Provide the (x, y) coordinate of the cell's center where the given text is located.  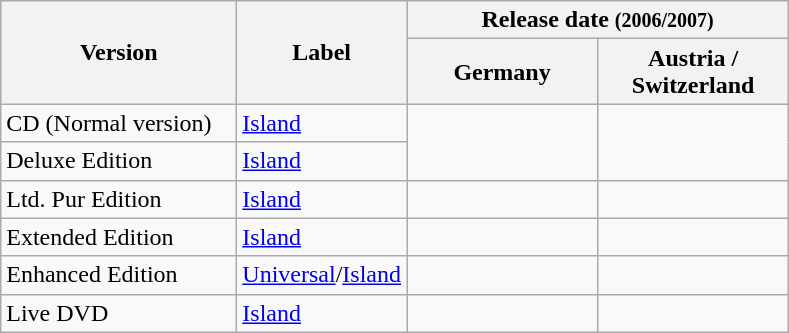
Version (119, 52)
Live DVD (119, 313)
Label (322, 52)
CD (Normal version) (119, 123)
Universal/Island (322, 275)
Ltd. Pur Edition (119, 199)
Release date (2006/2007) (598, 20)
Austria / Switzerland (694, 72)
Deluxe Edition (119, 161)
Enhanced Edition (119, 275)
Germany (502, 72)
Extended Edition (119, 237)
